Provide the (x, y) coordinate of the cell's center where the given text is located.  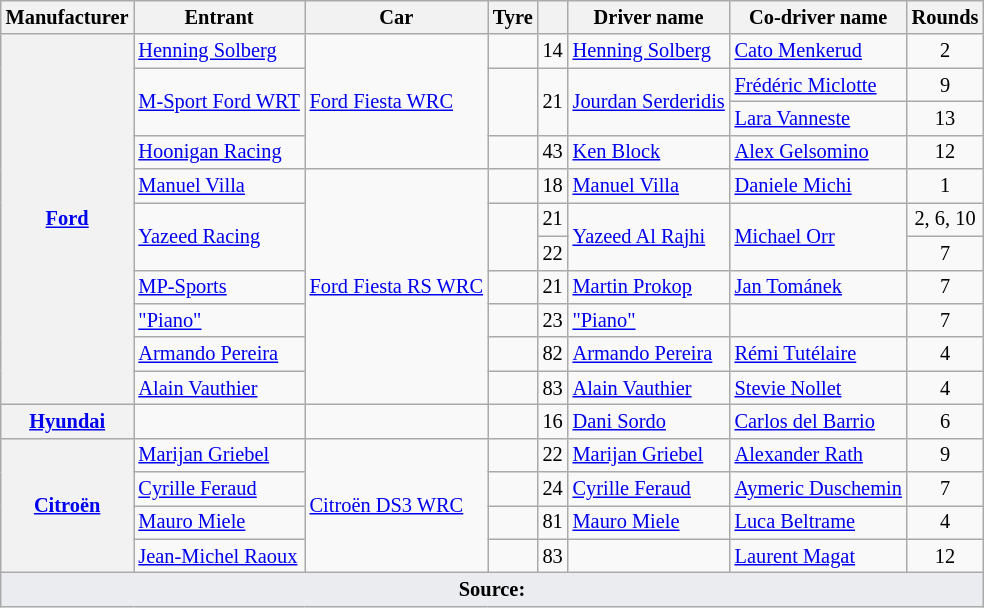
Jean-Michel Raoux (220, 556)
Source: (492, 589)
Alexander Rath (818, 455)
Hoonigan Racing (220, 152)
Rounds (946, 17)
Co-driver name (818, 17)
Ford Fiesta WRC (396, 102)
Entrant (220, 17)
Daniele Michi (818, 186)
Car (396, 17)
Dani Sordo (649, 421)
Cato Menkerud (818, 51)
Martin Prokop (649, 287)
14 (553, 51)
Aymeric Duschemin (818, 489)
13 (946, 118)
Jan Tománek (818, 287)
23 (553, 320)
16 (553, 421)
Frédéric Miclotte (818, 85)
Lara Vanneste (818, 118)
2, 6, 10 (946, 219)
1 (946, 186)
Ford Fiesta RS WRC (396, 287)
Tyre (513, 17)
Ford (68, 219)
Michael Orr (818, 236)
Carlos del Barrio (818, 421)
Rémi Tutélaire (818, 354)
43 (553, 152)
Driver name (649, 17)
M-Sport Ford WRT (220, 102)
Luca Beltrame (818, 522)
Alex Gelsomino (818, 152)
Hyundai (68, 421)
Stevie Nollet (818, 388)
82 (553, 354)
Jourdan Serderidis (649, 102)
Citroën (68, 506)
18 (553, 186)
24 (553, 489)
Yazeed Al Rajhi (649, 236)
2 (946, 51)
6 (946, 421)
Citroën DS3 WRC (396, 506)
Manufacturer (68, 17)
Ken Block (649, 152)
MP-Sports (220, 287)
Laurent Magat (818, 556)
Yazeed Racing (220, 236)
81 (553, 522)
